Search for the cell housing the specified text and yield its (x, y) center coordinate. 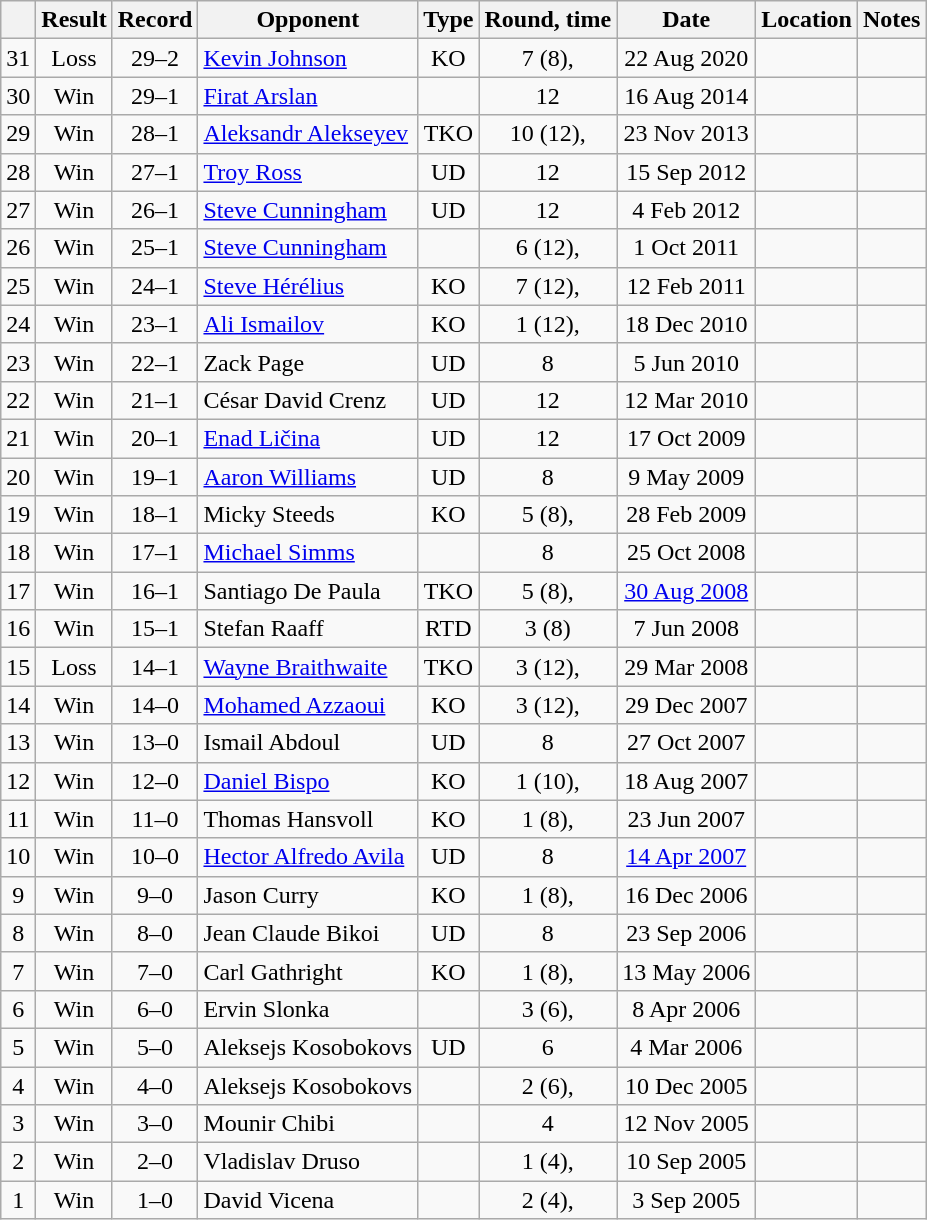
16–1 (155, 591)
27 (18, 210)
15–1 (155, 629)
29 Dec 2007 (686, 705)
Round, time (548, 20)
20–1 (155, 438)
Ismail Abdoul (308, 743)
5 (18, 1047)
14–0 (155, 705)
23 Sep 2006 (686, 933)
8 Apr 2006 (686, 1009)
Opponent (308, 20)
6–0 (155, 1009)
7 (18, 971)
3 (18, 1124)
30 (18, 96)
10 Sep 2005 (686, 1162)
10–0 (155, 857)
3–0 (155, 1124)
Stefan Raaff (308, 629)
26–1 (155, 210)
Firat Arslan (308, 96)
Date (686, 20)
Thomas Hansvoll (308, 819)
16 Dec 2006 (686, 895)
Type (448, 20)
1 (18, 1200)
18 Dec 2010 (686, 324)
17 Oct 2009 (686, 438)
Hector Alfredo Avila (308, 857)
3 (8) (548, 629)
4 Feb 2012 (686, 210)
3 Sep 2005 (686, 1200)
Steve Hérélius (308, 286)
Mounir Chibi (308, 1124)
1 (12), (548, 324)
Ervin Slonka (308, 1009)
Michael Simms (308, 553)
9 (18, 895)
18 Aug 2007 (686, 781)
14–1 (155, 667)
26 (18, 248)
19–1 (155, 477)
12 Feb 2011 (686, 286)
7–0 (155, 971)
Location (807, 20)
15 Sep 2012 (686, 172)
Kevin Johnson (308, 58)
22–1 (155, 362)
29 (18, 134)
24–1 (155, 286)
Record (155, 20)
5 Jun 2010 (686, 362)
1 (10), (548, 781)
25 (18, 286)
David Vicena (308, 1200)
18–1 (155, 515)
2–0 (155, 1162)
14 (18, 705)
Ali Ismailov (308, 324)
4–0 (155, 1085)
8–0 (155, 933)
12 Mar 2010 (686, 400)
Aleksandr Alekseyev (308, 134)
10 (12), (548, 134)
23 Jun 2007 (686, 819)
16 (18, 629)
21–1 (155, 400)
Micky Steeds (308, 515)
Result (74, 20)
25–1 (155, 248)
Carl Gathright (308, 971)
9 May 2009 (686, 477)
2 (18, 1162)
30 Aug 2008 (686, 591)
21 (18, 438)
11 (18, 819)
18 (18, 553)
5–0 (155, 1047)
29 Mar 2008 (686, 667)
29–2 (155, 58)
1 Oct 2011 (686, 248)
César David Crenz (308, 400)
10 (18, 857)
Jason Curry (308, 895)
13 (18, 743)
Jean Claude Bikoi (308, 933)
RTD (448, 629)
4 Mar 2006 (686, 1047)
13–0 (155, 743)
Enad Ličina (308, 438)
13 May 2006 (686, 971)
10 Dec 2005 (686, 1085)
1–0 (155, 1200)
Vladislav Druso (308, 1162)
31 (18, 58)
24 (18, 324)
27 Oct 2007 (686, 743)
Zack Page (308, 362)
Troy Ross (308, 172)
Notes (891, 20)
15 (18, 667)
20 (18, 477)
Aaron Williams (308, 477)
23–1 (155, 324)
28 (18, 172)
28 Feb 2009 (686, 515)
Daniel Bispo (308, 781)
Santiago De Paula (308, 591)
27–1 (155, 172)
19 (18, 515)
28–1 (155, 134)
7 (12), (548, 286)
22 (18, 400)
23 Nov 2013 (686, 134)
17 (18, 591)
16 Aug 2014 (686, 96)
2 (4), (548, 1200)
22 Aug 2020 (686, 58)
11–0 (155, 819)
1 (4), (548, 1162)
25 Oct 2008 (686, 553)
7 (8), (548, 58)
7 Jun 2008 (686, 629)
12 Nov 2005 (686, 1124)
29–1 (155, 96)
Wayne Braithwaite (308, 667)
14 Apr 2007 (686, 857)
2 (6), (548, 1085)
12–0 (155, 781)
3 (6), (548, 1009)
Mohamed Azzaoui (308, 705)
17–1 (155, 553)
23 (18, 362)
6 (12), (548, 248)
9–0 (155, 895)
